Provide the [X, Y] coordinate of the cell's center where the given text is located.  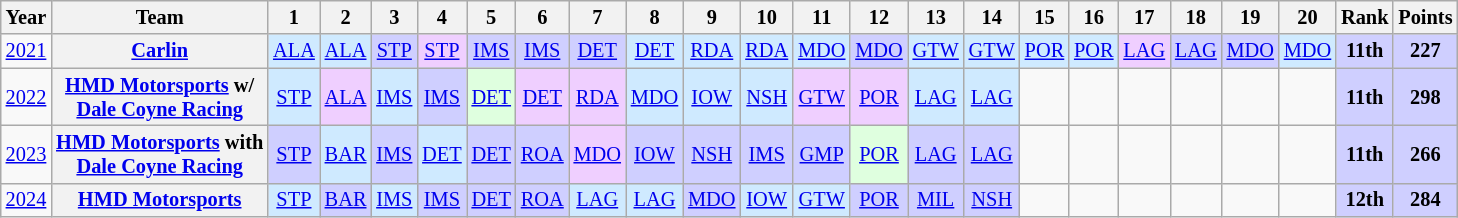
2023 [26, 154]
Points [1425, 17]
14 [992, 17]
HMD Motorsports w/Dale Coyne Racing [160, 97]
227 [1425, 51]
2022 [26, 97]
13 [936, 17]
18 [1196, 17]
20 [1308, 17]
Carlin [160, 51]
6 [542, 17]
19 [1250, 17]
2021 [26, 51]
3 [394, 17]
12th [1364, 200]
5 [492, 17]
10 [766, 17]
HMD Motorsports withDale Coyne Racing [160, 154]
16 [1094, 17]
9 [712, 17]
2 [346, 17]
2024 [26, 200]
1 [294, 17]
4 [442, 17]
Year [26, 17]
Rank [1364, 17]
266 [1425, 154]
HMD Motorsports [160, 200]
11 [822, 17]
12 [878, 17]
8 [654, 17]
MIL [936, 200]
284 [1425, 200]
GMP [822, 154]
7 [598, 17]
15 [1044, 17]
Team [160, 17]
17 [1144, 17]
298 [1425, 97]
